Locate the cell with the specified text and output its (x, y) center coordinate. 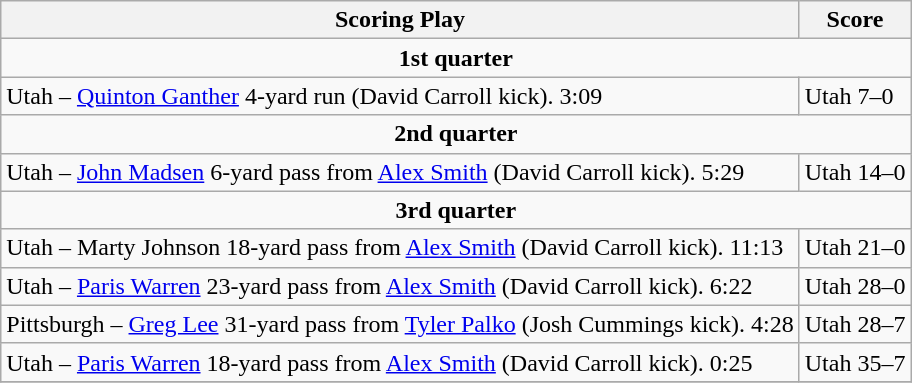
Utah 14–0 (855, 172)
Pittsburgh – Greg Lee 31-yard pass from Tyler Palko (Josh Cummings kick). 4:28 (400, 324)
Score (855, 20)
Utah – Paris Warren 23-yard pass from Alex Smith (David Carroll kick). 6:22 (400, 286)
Scoring Play (400, 20)
3rd quarter (456, 210)
Utah 7–0 (855, 96)
Utah – Quinton Ganther 4-yard run (David Carroll kick). 3:09 (400, 96)
Utah – Paris Warren 18-yard pass from Alex Smith (David Carroll kick). 0:25 (400, 362)
1st quarter (456, 58)
Utah – John Madsen 6-yard pass from Alex Smith (David Carroll kick). 5:29 (400, 172)
Utah – Marty Johnson 18-yard pass from Alex Smith (David Carroll kick). 11:13 (400, 248)
Utah 21–0 (855, 248)
Utah 28–7 (855, 324)
Utah 28–0 (855, 286)
2nd quarter (456, 134)
Utah 35–7 (855, 362)
